Pinpoint the cell where the given text exists, returning its [X, Y] midpoint coordinate. 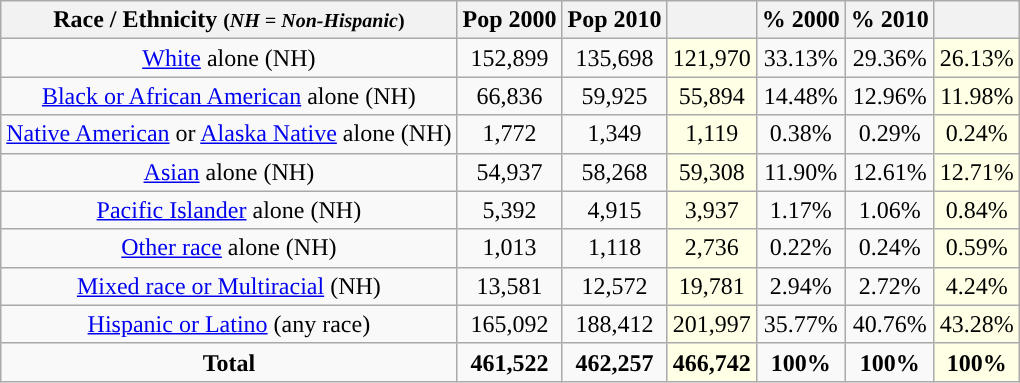
1.17% [800, 210]
14.48% [800, 96]
Pop 2010 [614, 20]
11.98% [976, 96]
40.76% [890, 324]
121,970 [712, 58]
29.36% [890, 58]
Mixed race or Multiracial (NH) [229, 286]
% 2000 [800, 20]
12.71% [976, 172]
Pacific Islander alone (NH) [229, 210]
55,894 [712, 96]
43.28% [976, 324]
1,119 [712, 134]
12.61% [890, 172]
1,118 [614, 248]
Black or African American alone (NH) [229, 96]
66,836 [510, 96]
59,925 [614, 96]
White alone (NH) [229, 58]
0.38% [800, 134]
13,581 [510, 286]
152,899 [510, 58]
1,349 [614, 134]
201,997 [712, 324]
135,698 [614, 58]
35.77% [800, 324]
4.24% [976, 286]
3,937 [712, 210]
12.96% [890, 96]
1,772 [510, 134]
59,308 [712, 172]
0.59% [976, 248]
Asian alone (NH) [229, 172]
462,257 [614, 362]
Race / Ethnicity (NH = Non-Hispanic) [229, 20]
4,915 [614, 210]
5,392 [510, 210]
58,268 [614, 172]
Pop 2000 [510, 20]
165,092 [510, 324]
19,781 [712, 286]
0.22% [800, 248]
Other race alone (NH) [229, 248]
26.13% [976, 58]
Native American or Alaska Native alone (NH) [229, 134]
1,013 [510, 248]
461,522 [510, 362]
12,572 [614, 286]
0.84% [976, 210]
2,736 [712, 248]
11.90% [800, 172]
54,937 [510, 172]
% 2010 [890, 20]
Hispanic or Latino (any race) [229, 324]
2.94% [800, 286]
2.72% [890, 286]
188,412 [614, 324]
466,742 [712, 362]
1.06% [890, 210]
33.13% [800, 58]
Total [229, 362]
0.29% [890, 134]
